Return (X, Y) of the center of cell containing provided text 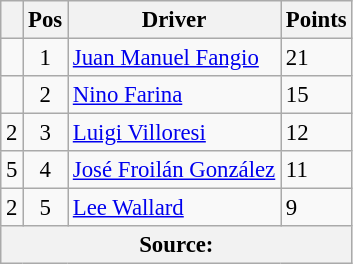
Nino Farina (174, 95)
4 (46, 170)
12 (316, 133)
9 (316, 208)
Points (316, 20)
21 (316, 58)
Driver (174, 20)
Source: (176, 245)
1 (46, 58)
11 (316, 170)
José Froilán González (174, 170)
Pos (46, 20)
Juan Manuel Fangio (174, 58)
Lee Wallard (174, 208)
Luigi Villoresi (174, 133)
15 (316, 95)
3 (46, 133)
